Detect which cell encompasses the target text, then output its [x, y] center coordinate. 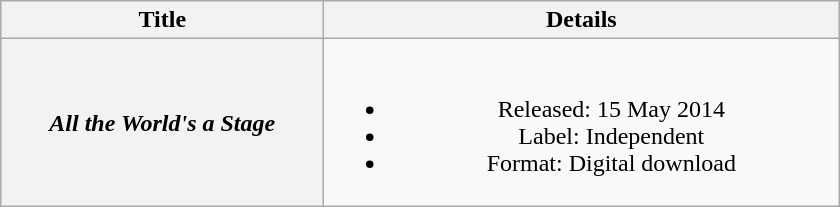
Details [582, 20]
Title [162, 20]
Released: 15 May 2014Label: IndependentFormat: Digital download [582, 122]
All the World's a Stage [162, 122]
